Search for the cell housing the specified text and yield its [x, y] center coordinate. 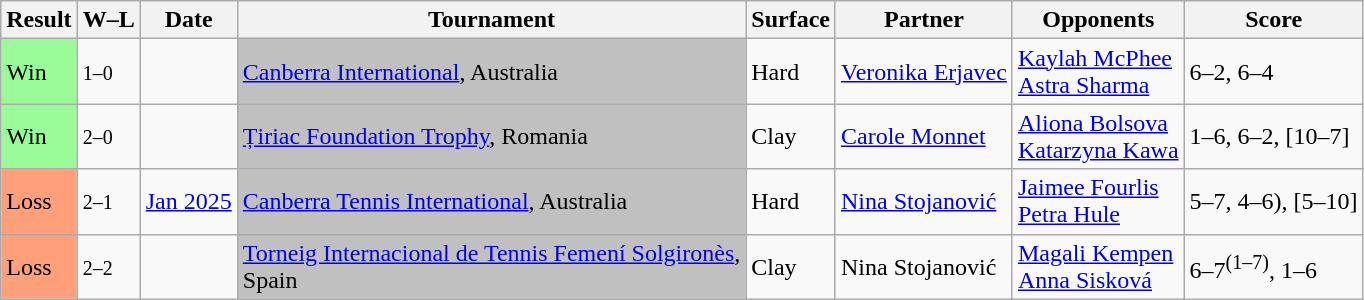
2–1 [108, 202]
Canberra International, Australia [491, 72]
Opponents [1098, 20]
Jan 2025 [188, 202]
Torneig Internacional de Tennis Femení Solgironès, Spain [491, 266]
Jaimee Fourlis Petra Hule [1098, 202]
2–2 [108, 266]
5–7, 4–6), [5–10] [1274, 202]
Aliona Bolsova Katarzyna Kawa [1098, 136]
Carole Monnet [924, 136]
Kaylah McPhee Astra Sharma [1098, 72]
Score [1274, 20]
Magali Kempen Anna Sisková [1098, 266]
Țiriac Foundation Trophy, Romania [491, 136]
1–0 [108, 72]
W–L [108, 20]
Result [39, 20]
Date [188, 20]
Partner [924, 20]
1–6, 6–2, [10–7] [1274, 136]
2–0 [108, 136]
6–2, 6–4 [1274, 72]
Surface [791, 20]
6–7(1–7), 1–6 [1274, 266]
Veronika Erjavec [924, 72]
Canberra Tennis International, Australia [491, 202]
Tournament [491, 20]
